Identify which cell holds the provided text, then report its (X, Y) central coordinate. 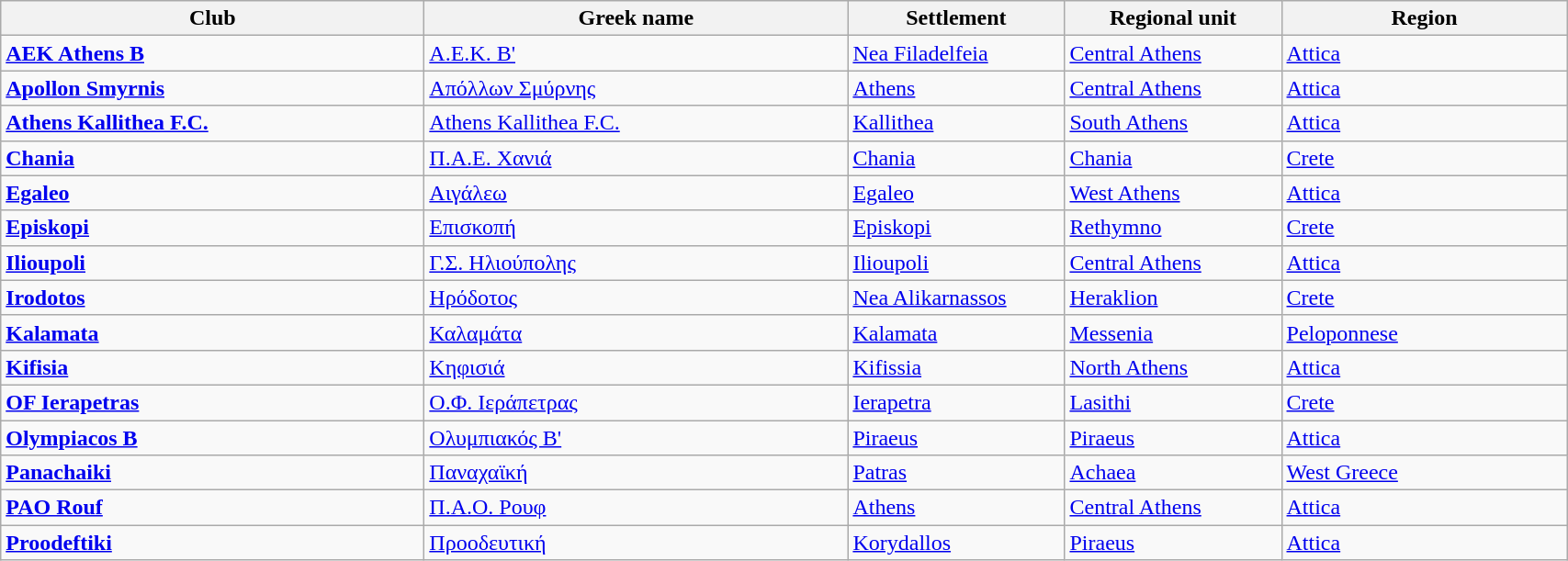
Ο.Φ. Ιεράπετρας (636, 402)
Nea Alikarnassos (956, 297)
Kallithea (956, 123)
Lasithi (1173, 402)
OF Ierapetras (213, 402)
Greek name (636, 18)
Αιγάλεω (636, 193)
Olympiacos B (213, 438)
Patras (956, 473)
Ierapetra (956, 402)
Γ.Σ. Ηλιούπολης (636, 263)
Apollon Smyrnis (213, 88)
Απόλλων Σμύρνης (636, 88)
Kifissia (956, 367)
Ολυμπιακός Β' (636, 438)
PAO Rouf (213, 508)
Kifisia (213, 367)
Nea Filadelfeia (956, 53)
AEK Athens B (213, 53)
Peloponnese (1424, 332)
Heraklion (1173, 297)
Π.Α.Ο. Ρουφ (636, 508)
Π.Α.Ε. Χανιά (636, 158)
Irodotos (213, 297)
Rethymno (1173, 228)
Επισκοπή (636, 228)
Achaea (1173, 473)
Παναχαϊκή (636, 473)
Region (1424, 18)
Α.Ε.Κ. Β' (636, 53)
Panachaiki (213, 473)
Messenia (1173, 332)
Καλαμάτα (636, 332)
Korydallos (956, 543)
South Athens (1173, 123)
North Athens (1173, 367)
Ηρόδοτος (636, 297)
Proodeftiki (213, 543)
West Athens (1173, 193)
Club (213, 18)
Regional unit (1173, 18)
Settlement (956, 18)
Προοδευτική (636, 543)
Κηφισιά (636, 367)
West Greece (1424, 473)
